Capture the cell that displays the provided text and extract its [x, y] central coordinate. 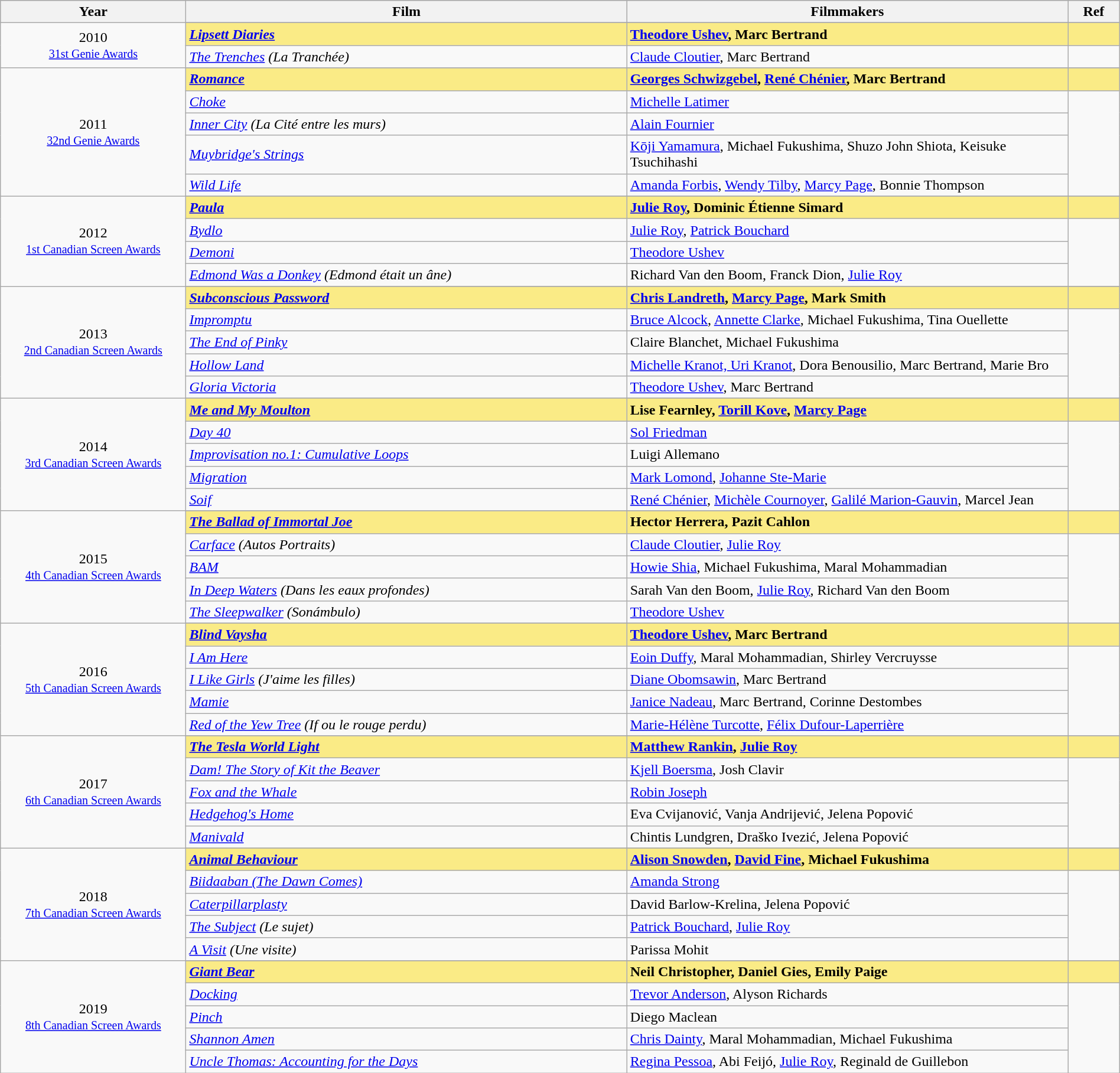
Marie-Hélène Turcotte, Félix Dufour-Laperrière [847, 725]
Me and My Moulton [406, 410]
Soif [406, 500]
Mark Lomond, Johanne Ste-Marie [847, 477]
Kjell Boersma, Josh Clavir [847, 769]
Bruce Alcock, Annette Clarke, Michael Fukushima, Tina Ouellette [847, 320]
Claire Blanchet, Michael Fukushima [847, 343]
Year [93, 12]
Migration [406, 477]
Lise Fearnley, Torill Kove, Marcy Page [847, 410]
Muybridge's Strings [406, 155]
Pinch [406, 1016]
The Sleepwalker (Sonámbulo) [406, 612]
A Visit (Une visite) [406, 949]
Amanda Strong [847, 882]
Trevor Anderson, Alyson Richards [847, 994]
Howie Shia, Michael Fukushima, Maral Mohammadian [847, 567]
I Like Girls (J'aime les filles) [406, 680]
Eva Cvijanović, Vanja Andrijević, Jelena Popović [847, 814]
2010 31st Genie Awards [93, 45]
Subconscious Password [406, 297]
Richard Van den Boom, Franck Dion, Julie Roy [847, 275]
Diego Maclean [847, 1016]
I Am Here [406, 657]
Docking [406, 994]
Edmond Was a Donkey (Edmond était un âne) [406, 275]
Patrick Bouchard, Julie Roy [847, 927]
Fox and the Whale [406, 792]
Diane Obomsawin, Marc Bertrand [847, 680]
2011 32nd Genie Awards [93, 132]
Lipsett Diaries [406, 34]
Demoni [406, 252]
Film [406, 12]
Michelle Latimer [847, 102]
Amanda Forbis, Wendy Tilby, Marcy Page, Bonnie Thompson [847, 185]
Ref [1094, 12]
The Tesla World Light [406, 747]
Gloria Victoria [406, 387]
In Deep Waters (Dans les eaux profondes) [406, 589]
Hollow Land [406, 365]
Dam! The Story of Kit the Beaver [406, 769]
Alison Snowden, David Fine, Michael Fukushima [847, 859]
Neil Christopher, Daniel Gies, Emily Paige [847, 971]
Sol Friedman [847, 432]
Georges Schwizgebel, René Chénier, Marc Bertrand [847, 79]
Alain Fournier [847, 124]
2019 8th Canadian Screen Awards [93, 1016]
Carface (Autos Portraits) [406, 544]
2017 6th Canadian Screen Awards [93, 792]
Julie Roy, Patrick Bouchard [847, 230]
Michelle Kranot, Uri Kranot, Dora Benousilio, Marc Bertrand, Marie Bro [847, 365]
Biidaaban (The Dawn Comes) [406, 882]
Matthew Rankin, Julie Roy [847, 747]
Regina Pessoa, Abi Feijó, Julie Roy, Reginald de Guillebon [847, 1062]
Janice Nadeau, Marc Bertrand, Corinne Destombes [847, 702]
The Subject (Le sujet) [406, 927]
Manivald [406, 837]
Paula [406, 207]
Kōji Yamamura, Michael Fukushima, Shuzo John Shiota, Keisuke Tsuchihashi [847, 155]
David Barlow-Krelina, Jelena Popović [847, 904]
2016 5th Canadian Screen Awards [93, 679]
The Trenches (La Tranchée) [406, 57]
Inner City (La Cité entre les murs) [406, 124]
Mamie [406, 702]
Robin Joseph [847, 792]
Luigi Allemano [847, 455]
Hector Herrera, Pazit Cahlon [847, 522]
Hedgehog's Home [406, 814]
2012 1st Canadian Screen Awards [93, 241]
Caterpillarplasty [406, 904]
Sarah Van den Boom, Julie Roy, Richard Van den Boom [847, 589]
Wild Life [406, 185]
The End of Pinky [406, 343]
Parissa Mohit [847, 949]
Chintis Lundgren, Draško Ivezić, Jelena Popović [847, 837]
Choke [406, 102]
2015 4th Canadian Screen Awards [93, 567]
Chris Dainty, Maral Mohammadian, Michael Fukushima [847, 1039]
Blind Vaysha [406, 634]
2014 3rd Canadian Screen Awards [93, 455]
Claude Cloutier, Marc Bertrand [847, 57]
The Ballad of Immortal Joe [406, 522]
Improvisation no.1: Cumulative Loops [406, 455]
2013 2nd Canadian Screen Awards [93, 342]
2018 7th Canadian Screen Awards [93, 904]
Uncle Thomas: Accounting for the Days [406, 1062]
Bydlo [406, 230]
Impromptu [406, 320]
René Chénier, Michèle Cournoyer, Galilé Marion-Gauvin, Marcel Jean [847, 500]
Animal Behaviour [406, 859]
Filmmakers [847, 12]
Chris Landreth, Marcy Page, Mark Smith [847, 297]
Eoin Duffy, Maral Mohammadian, Shirley Vercruysse [847, 657]
Romance [406, 79]
BAM [406, 567]
Julie Roy, Dominic Étienne Simard [847, 207]
Claude Cloutier, Julie Roy [847, 544]
Day 40 [406, 432]
Red of the Yew Tree (If ou le rouge perdu) [406, 725]
Giant Bear [406, 971]
Shannon Amen [406, 1039]
